Identify which cell holds the provided text, then report its (x, y) central coordinate. 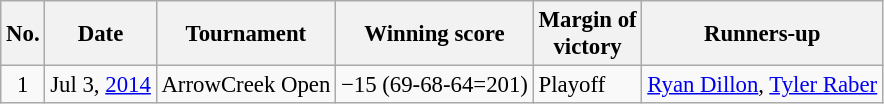
ArrowCreek Open (246, 85)
Jul 3, 2014 (100, 85)
Ryan Dillon, Tyler Raber (762, 85)
Margin ofvictory (588, 34)
Winning score (435, 34)
Runners-up (762, 34)
Date (100, 34)
Tournament (246, 34)
1 (23, 85)
No. (23, 34)
Playoff (588, 85)
−15 (69-68-64=201) (435, 85)
